Search for the cell housing the specified text and yield its (x, y) center coordinate. 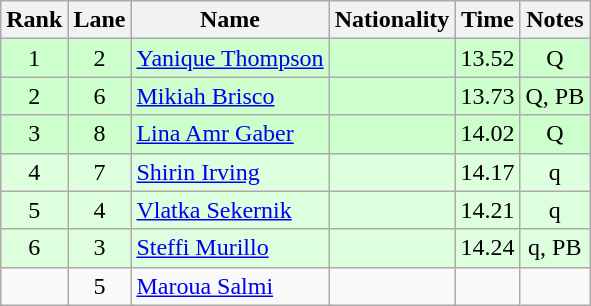
Nationality (392, 20)
13.52 (488, 58)
Notes (555, 20)
Vlatka Sekernik (230, 210)
Name (230, 20)
Maroua Salmi (230, 286)
14.24 (488, 248)
Time (488, 20)
Steffi Murillo (230, 248)
7 (100, 172)
Shirin Irving (230, 172)
Q, PB (555, 96)
8 (100, 134)
Lane (100, 20)
14.02 (488, 134)
14.17 (488, 172)
14.21 (488, 210)
q, PB (555, 248)
13.73 (488, 96)
Rank (34, 20)
Yanique Thompson (230, 58)
Mikiah Brisco (230, 96)
Lina Amr Gaber (230, 134)
1 (34, 58)
